Find where the given text appears and provide that cell's center as [X, Y] coordinate. 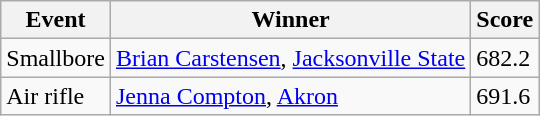
682.2 [505, 58]
Event [56, 20]
Jenna Compton, Akron [290, 96]
691.6 [505, 96]
Brian Carstensen, Jacksonville State [290, 58]
Air rifle [56, 96]
Score [505, 20]
Smallbore [56, 58]
Winner [290, 20]
